Capture the cell that displays the provided text and extract its [x, y] central coordinate. 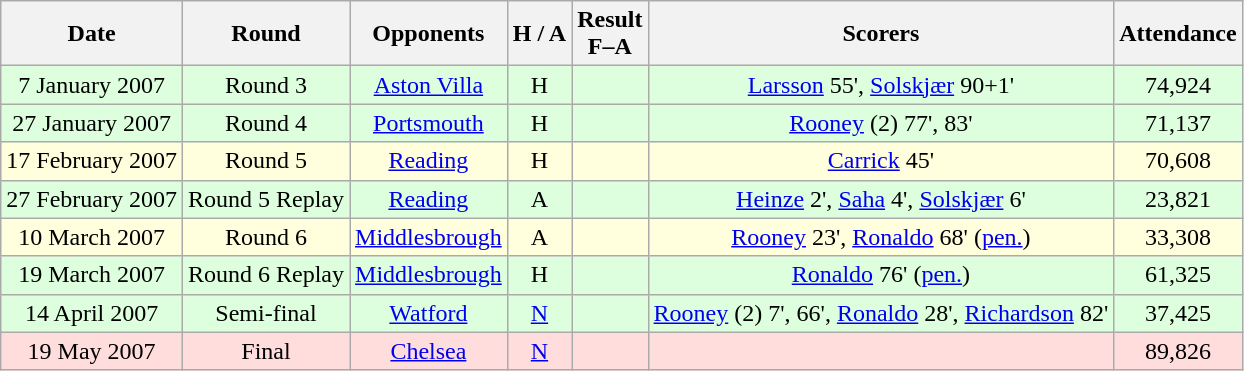
10 March 2007 [92, 237]
23,821 [1178, 199]
19 May 2007 [92, 351]
Opponents [429, 34]
7 January 2007 [92, 85]
14 April 2007 [92, 313]
ResultF–A [610, 34]
Chelsea [429, 351]
Round 5 Replay [266, 199]
Aston Villa [429, 85]
H / A [539, 34]
Scorers [881, 34]
19 March 2007 [92, 275]
Rooney 23', Ronaldo 68' (pen.) [881, 237]
Date [92, 34]
Rooney (2) 77', 83' [881, 123]
Round [266, 34]
Attendance [1178, 34]
61,325 [1178, 275]
Watford [429, 313]
27 January 2007 [92, 123]
33,308 [1178, 237]
89,826 [1178, 351]
Heinze 2', Saha 4', Solskjær 6' [881, 199]
70,608 [1178, 161]
Carrick 45' [881, 161]
Final [266, 351]
Round 3 [266, 85]
Round 6 [266, 237]
Semi-final [266, 313]
Round 4 [266, 123]
Larsson 55', Solskjær 90+1' [881, 85]
27 February 2007 [92, 199]
Portsmouth [429, 123]
71,137 [1178, 123]
Rooney (2) 7', 66', Ronaldo 28', Richardson 82' [881, 313]
Ronaldo 76' (pen.) [881, 275]
17 February 2007 [92, 161]
Round 5 [266, 161]
37,425 [1178, 313]
74,924 [1178, 85]
Round 6 Replay [266, 275]
